Capture the cell that displays the provided text and extract its (X, Y) central coordinate. 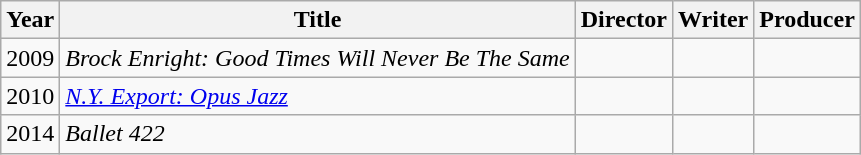
2009 (30, 58)
2014 (30, 134)
Ballet 422 (318, 134)
Brock Enright: Good Times Will Never Be The Same (318, 58)
Writer (712, 20)
Director (624, 20)
Producer (808, 20)
Year (30, 20)
2010 (30, 96)
N.Y. Export: Opus Jazz (318, 96)
Title (318, 20)
